Provide the [X, Y] coordinate of the cell's center where the given text is located.  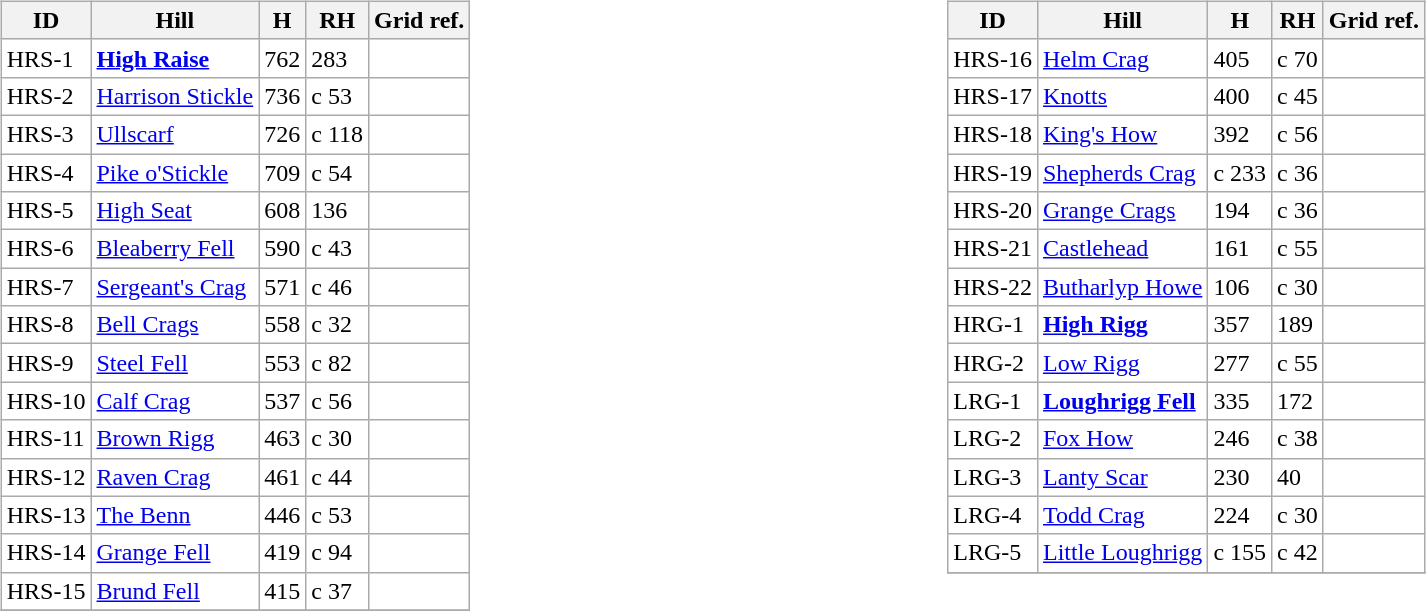
283 [338, 58]
c 94 [338, 553]
c 155 [1240, 553]
HRS-10 [46, 401]
Butharlyp Howe [1122, 287]
High Seat [175, 211]
405 [1240, 58]
194 [1240, 211]
HRS-15 [46, 591]
Todd Crag [1122, 515]
HRS-19 [993, 173]
Low Rigg [1122, 363]
HRS-12 [46, 477]
571 [282, 287]
Knotts [1122, 96]
Brown Rigg [175, 439]
HRS-2 [46, 96]
335 [1240, 401]
c 118 [338, 134]
HRS-11 [46, 439]
Harrison Stickle [175, 96]
40 [1298, 477]
463 [282, 439]
Loughrigg Fell [1122, 401]
King's How [1122, 134]
553 [282, 363]
c 43 [338, 249]
Helm Crag [1122, 58]
161 [1240, 249]
HRS-22 [993, 287]
LRG-1 [993, 401]
189 [1298, 325]
HRS-9 [46, 363]
277 [1240, 363]
High Rigg [1122, 325]
726 [282, 134]
246 [1240, 439]
HRS-17 [993, 96]
c 42 [1298, 553]
Raven Crag [175, 477]
Fox How [1122, 439]
LRG-4 [993, 515]
Bell Crags [175, 325]
Castlehead [1122, 249]
HRS-4 [46, 173]
c 233 [1240, 173]
c 82 [338, 363]
HRS-20 [993, 211]
709 [282, 173]
HRS-18 [993, 134]
762 [282, 58]
c 45 [1298, 96]
Little Loughrigg [1122, 553]
Lanty Scar [1122, 477]
High Raise [175, 58]
Calf Crag [175, 401]
The Benn [175, 515]
LRG-3 [993, 477]
HRS-3 [46, 134]
HRS-8 [46, 325]
136 [338, 211]
106 [1240, 287]
HRG-1 [993, 325]
230 [1240, 477]
224 [1240, 515]
HRS-16 [993, 58]
736 [282, 96]
HRS-14 [46, 553]
c 70 [1298, 58]
Shepherds Crag [1122, 173]
415 [282, 591]
172 [1298, 401]
Bleaberry Fell [175, 249]
Ullscarf [175, 134]
c 32 [338, 325]
LRG-5 [993, 553]
LRG-2 [993, 439]
446 [282, 515]
c 46 [338, 287]
Sergeant's Crag [175, 287]
c 54 [338, 173]
Pike o'Stickle [175, 173]
Grange Fell [175, 553]
461 [282, 477]
392 [1240, 134]
HRS-5 [46, 211]
HRS-7 [46, 287]
c 38 [1298, 439]
Grange Crags [1122, 211]
HRG-2 [993, 363]
c 44 [338, 477]
400 [1240, 96]
558 [282, 325]
Brund Fell [175, 591]
c 37 [338, 591]
357 [1240, 325]
Steel Fell [175, 363]
537 [282, 401]
419 [282, 553]
HRS-6 [46, 249]
HRS-1 [46, 58]
HRS-13 [46, 515]
590 [282, 249]
HRS-21 [993, 249]
608 [282, 211]
